From the cell containing the given text, extract its center point as (X, Y) coordinate. 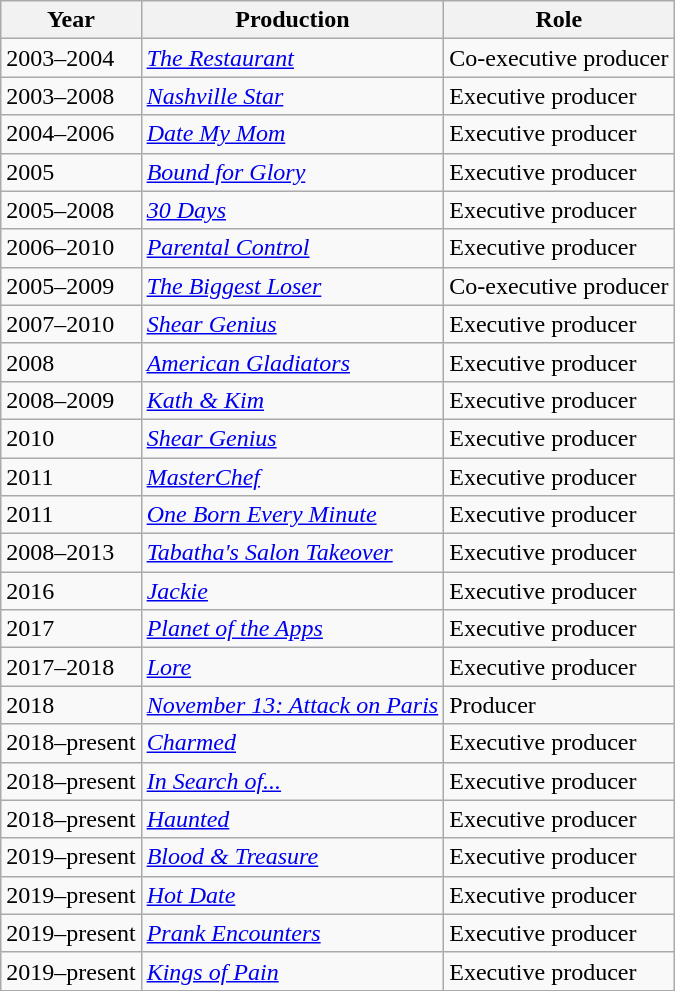
Tabatha's Salon Takeover (292, 553)
Year (71, 20)
Producer (559, 705)
2005–2008 (71, 210)
Kings of Pain (292, 971)
Production (292, 20)
Lore (292, 667)
In Search of... (292, 781)
2016 (71, 591)
2017–2018 (71, 667)
Parental Control (292, 248)
Jackie (292, 591)
2017 (71, 629)
2008 (71, 362)
2018 (71, 705)
Prank Encounters (292, 933)
Planet of the Apps (292, 629)
The Restaurant (292, 58)
30 Days (292, 210)
Role (559, 20)
2003–2004 (71, 58)
MasterChef (292, 477)
2008–2013 (71, 553)
November 13: Attack on Paris (292, 705)
Date My Mom (292, 134)
Nashville Star (292, 96)
2010 (71, 438)
2004–2006 (71, 134)
Bound for Glory (292, 172)
The Biggest Loser (292, 286)
2008–2009 (71, 400)
American Gladiators (292, 362)
2006–2010 (71, 248)
2005–2009 (71, 286)
2007–2010 (71, 324)
One Born Every Minute (292, 515)
2003–2008 (71, 96)
Charmed (292, 743)
Kath & Kim (292, 400)
2005 (71, 172)
Haunted (292, 819)
Hot Date (292, 895)
Blood & Treasure (292, 857)
